Find where the given text appears and provide that cell's center as (X, Y) coordinate. 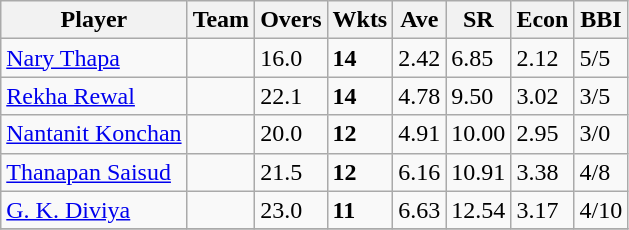
4.78 (420, 96)
9.50 (478, 96)
4/10 (601, 210)
Econ (542, 20)
3/0 (601, 134)
2.95 (542, 134)
G. K. Diviya (94, 210)
6.63 (420, 210)
SR (478, 20)
6.85 (478, 58)
11 (360, 210)
3.02 (542, 96)
BBI (601, 20)
22.1 (291, 96)
Rekha Rewal (94, 96)
2.12 (542, 58)
3.38 (542, 172)
Overs (291, 20)
Team (221, 20)
21.5 (291, 172)
3/5 (601, 96)
5/5 (601, 58)
23.0 (291, 210)
20.0 (291, 134)
Nantanit Konchan (94, 134)
Thanapan Saisud (94, 172)
2.42 (420, 58)
4/8 (601, 172)
16.0 (291, 58)
10.91 (478, 172)
3.17 (542, 210)
6.16 (420, 172)
4.91 (420, 134)
Wkts (360, 20)
10.00 (478, 134)
Player (94, 20)
Nary Thapa (94, 58)
12.54 (478, 210)
Ave (420, 20)
